Determine the (x, y) coordinate at the center of the cell enclosing the given text.  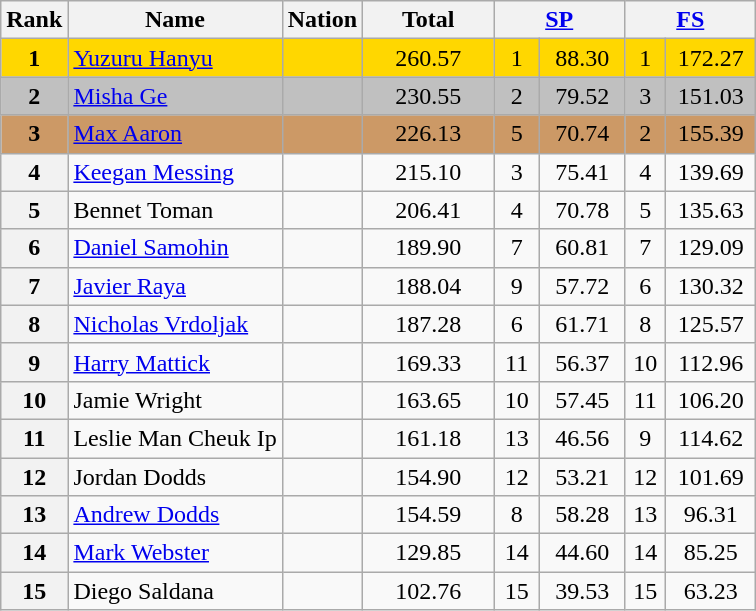
53.21 (582, 477)
226.13 (428, 134)
260.57 (428, 58)
130.32 (711, 286)
129.09 (711, 248)
39.53 (582, 591)
Keegan Messing (175, 172)
112.96 (711, 362)
Daniel Samohin (175, 248)
58.28 (582, 515)
96.31 (711, 515)
215.10 (428, 172)
85.25 (711, 553)
Leslie Man Cheuk Ip (175, 438)
46.56 (582, 438)
114.62 (711, 438)
230.55 (428, 96)
151.03 (711, 96)
Mark Webster (175, 553)
154.59 (428, 515)
188.04 (428, 286)
70.78 (582, 210)
169.33 (428, 362)
106.20 (711, 400)
Harry Mattick (175, 362)
Diego Saldana (175, 591)
75.41 (582, 172)
172.27 (711, 58)
Javier Raya (175, 286)
206.41 (428, 210)
101.69 (711, 477)
Name (175, 20)
63.23 (711, 591)
Jordan Dodds (175, 477)
Bennet Toman (175, 210)
Jamie Wright (175, 400)
61.71 (582, 324)
154.90 (428, 477)
102.76 (428, 591)
70.74 (582, 134)
129.85 (428, 553)
88.30 (582, 58)
Yuzuru Hanyu (175, 58)
SP (560, 20)
Nation (322, 20)
56.37 (582, 362)
163.65 (428, 400)
57.72 (582, 286)
Max Aaron (175, 134)
135.63 (711, 210)
57.45 (582, 400)
187.28 (428, 324)
60.81 (582, 248)
Andrew Dodds (175, 515)
44.60 (582, 553)
161.18 (428, 438)
125.57 (711, 324)
Nicholas Vrdoljak (175, 324)
Misha Ge (175, 96)
189.90 (428, 248)
155.39 (711, 134)
Total (428, 20)
Rank (34, 20)
FS (690, 20)
139.69 (711, 172)
79.52 (582, 96)
